Find where the given text appears and provide that cell's center as [x, y] coordinate. 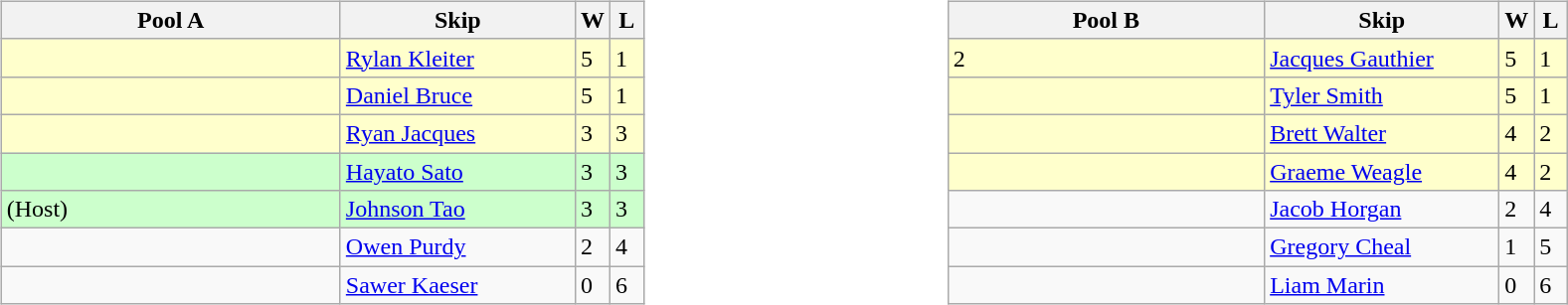
Pool B [1106, 20]
Daniel Bruce [457, 95]
Pool A [171, 20]
Jacob Horgan [1382, 210]
Tyler Smith [1382, 95]
Hayato Sato [457, 172]
Johnson Tao [457, 210]
Graeme Weagle [1382, 172]
Liam Marin [1382, 285]
Sawer Kaeser [457, 285]
Rylan Kleiter [457, 58]
Ryan Jacques [457, 133]
Brett Walter [1382, 133]
Jacques Gauthier [1382, 58]
Owen Purdy [457, 247]
Gregory Cheal [1382, 247]
(Host) [171, 210]
